Find where the given text appears and provide that cell's center as [x, y] coordinate. 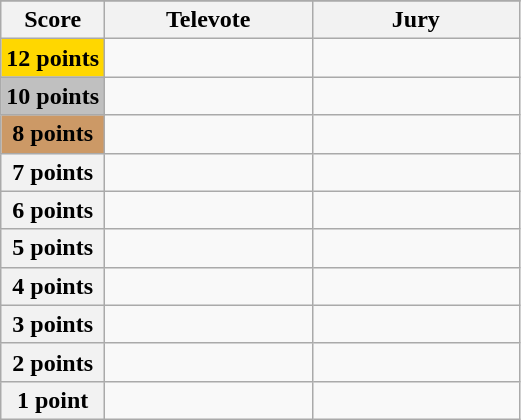
Score [53, 20]
10 points [53, 96]
Jury [416, 20]
8 points [53, 134]
7 points [53, 172]
6 points [53, 210]
2 points [53, 362]
Televote [209, 20]
1 point [53, 400]
3 points [53, 324]
12 points [53, 58]
4 points [53, 286]
5 points [53, 248]
